Return the [x, y] coordinate for the center point of the cell that contains the specified text.  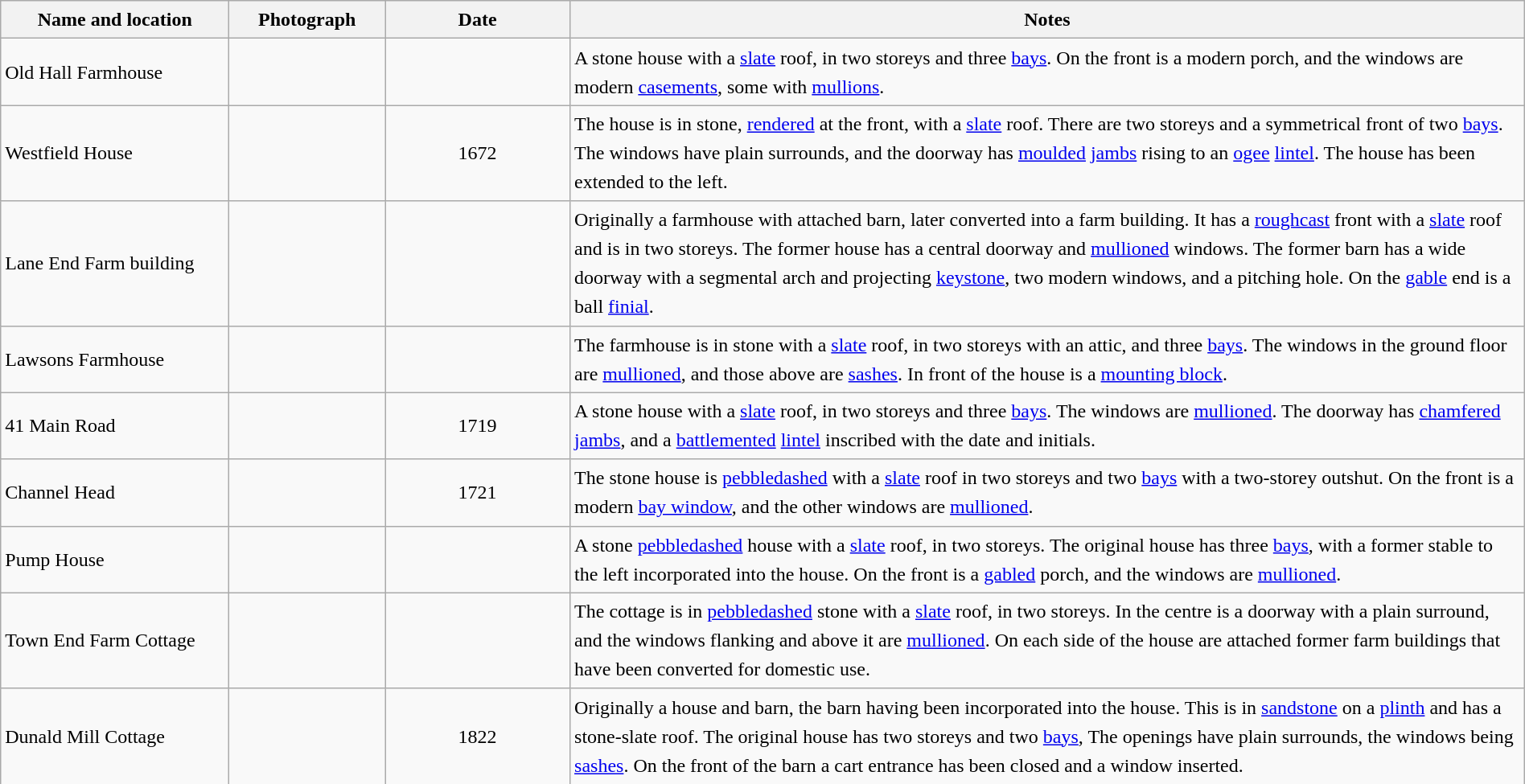
Name and location [115, 19]
Date [478, 19]
Dunald Mill Cottage [115, 737]
Notes [1047, 19]
41 Main Road [115, 426]
1822 [478, 737]
Town End Farm Cottage [115, 640]
Pump House [115, 560]
1672 [478, 153]
Westfield House [115, 153]
Channel Head [115, 492]
Photograph [307, 19]
Lane End Farm building [115, 264]
Lawsons Farmhouse [115, 359]
Old Hall Farmhouse [115, 72]
1721 [478, 492]
1719 [478, 426]
